From the cell containing the given text, extract its center point as (x, y) coordinate. 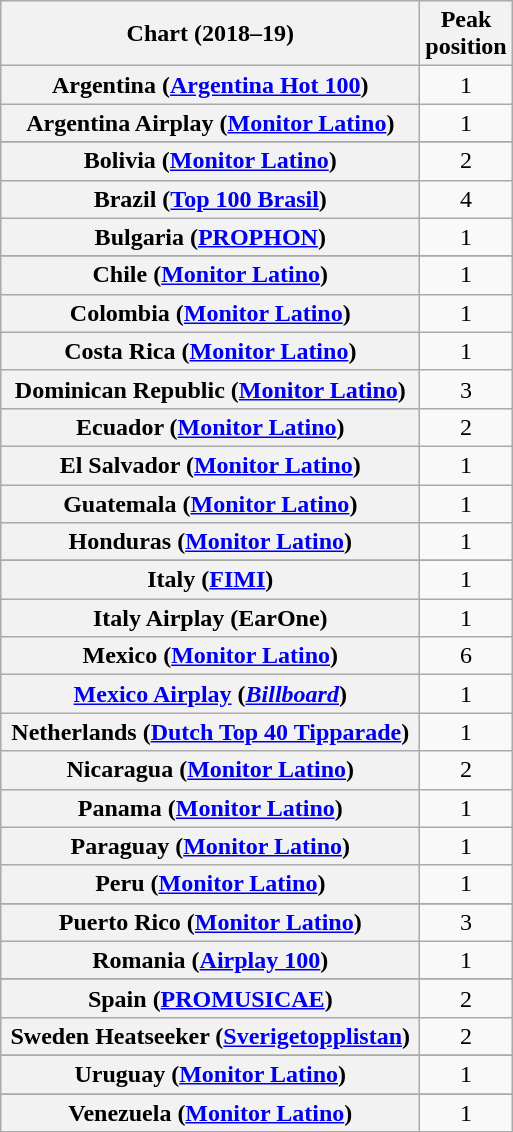
Argentina Airplay (Monitor Latino) (210, 123)
Mexico (Monitor Latino) (210, 656)
Chart (2018–19) (210, 34)
Spain (PROMUSICAE) (210, 998)
Honduras (Monitor Latino) (210, 542)
Italy Airplay (EarOne) (210, 618)
Argentina (Argentina Hot 100) (210, 85)
Ecuador (Monitor Latino) (210, 427)
Uruguay (Monitor Latino) (210, 1074)
Peru (Monitor Latino) (210, 884)
Italy (FIMI) (210, 580)
Bolivia (Monitor Latino) (210, 161)
Brazil (Top 100 Brasil) (210, 199)
Sweden Heatseeker (Sverigetopplistan) (210, 1036)
Venezuela (Monitor Latino) (210, 1113)
Romania (Airplay 100) (210, 960)
Dominican Republic (Monitor Latino) (210, 389)
Peakposition (466, 34)
Puerto Rico (Monitor Latino) (210, 922)
Costa Rica (Monitor Latino) (210, 351)
Netherlands (Dutch Top 40 Tipparade) (210, 732)
4 (466, 199)
Bulgaria (PROPHON) (210, 237)
Guatemala (Monitor Latino) (210, 503)
Paraguay (Monitor Latino) (210, 846)
Chile (Monitor Latino) (210, 275)
Mexico Airplay (Billboard) (210, 694)
6 (466, 656)
Nicaragua (Monitor Latino) (210, 770)
El Salvador (Monitor Latino) (210, 465)
Colombia (Monitor Latino) (210, 313)
Panama (Monitor Latino) (210, 808)
